Output the (x, y) coordinate of the center of the cell containing the given text.  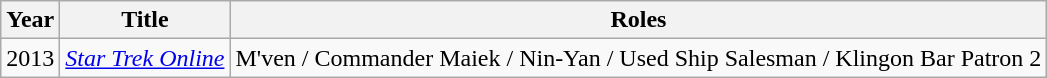
Year (30, 20)
M'ven / Commander Maiek / Nin-Yan / Used Ship Salesman / Klingon Bar Patron 2 (638, 58)
Title (145, 20)
Star Trek Online (145, 58)
2013 (30, 58)
Roles (638, 20)
